Locate the cell with the specified text and output its (x, y) center coordinate. 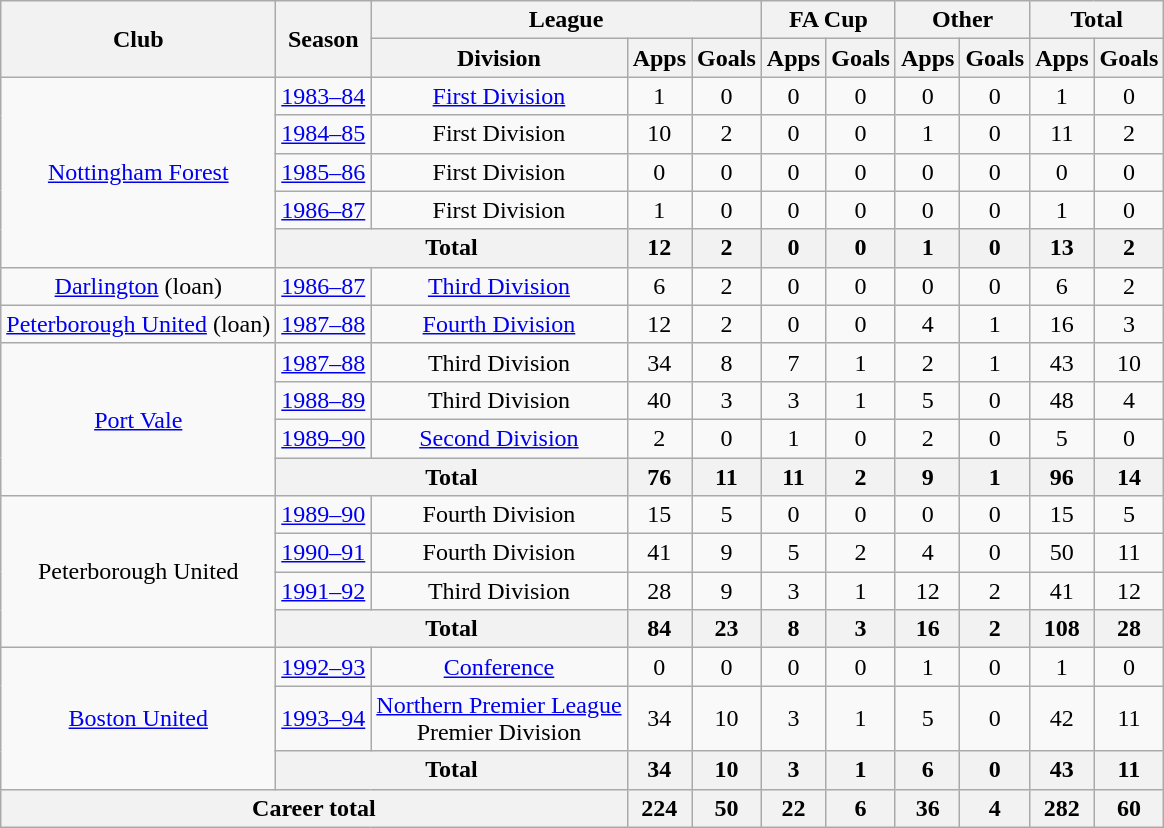
22 (793, 808)
Career total (314, 808)
Second Division (499, 438)
1992–93 (324, 667)
FA Cup (828, 20)
Season (324, 39)
1993–94 (324, 718)
224 (659, 808)
Other (962, 20)
13 (1062, 248)
40 (659, 400)
Darlington (loan) (138, 286)
48 (1062, 400)
1988–89 (324, 400)
282 (1062, 808)
7 (793, 362)
League (566, 20)
Division (499, 58)
1991–92 (324, 591)
Northern Premier LeaguePremier Division (499, 718)
108 (1062, 629)
76 (659, 477)
1990–91 (324, 553)
Peterborough United (loan) (138, 324)
Port Vale (138, 419)
Nottingham Forest (138, 172)
96 (1062, 477)
1984–85 (324, 134)
Peterborough United (138, 572)
Boston United (138, 718)
36 (927, 808)
60 (1129, 808)
23 (727, 629)
Conference (499, 667)
42 (1062, 718)
14 (1129, 477)
84 (659, 629)
1983–84 (324, 96)
Club (138, 39)
1985–86 (324, 172)
